From the cell containing the given text, extract its center point as [X, Y] coordinate. 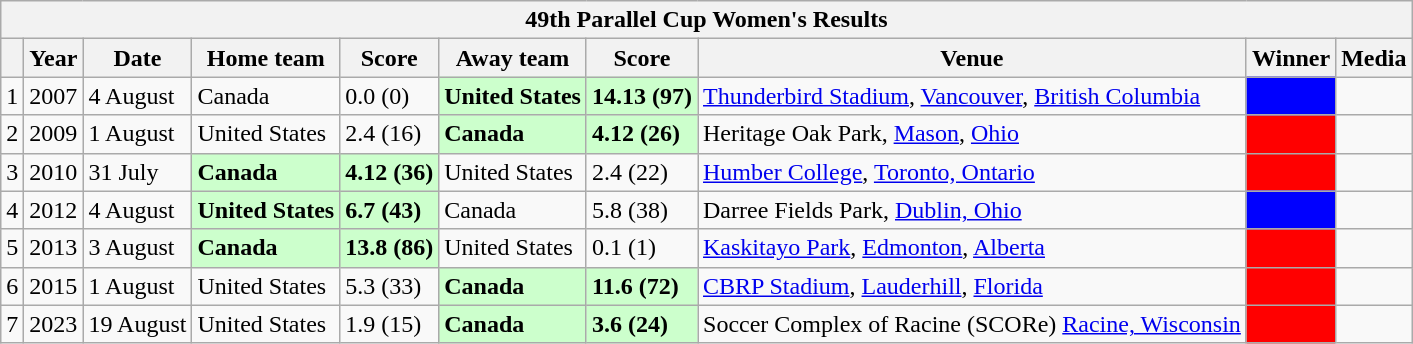
4 [12, 210]
Date [138, 58]
Year [54, 58]
5 [12, 248]
3 [12, 172]
5.8 (38) [642, 210]
Darree Fields Park, Dublin, Ohio [972, 210]
Kaskitayo Park, Edmonton, Alberta [972, 248]
Humber College, Toronto, Ontario [972, 172]
6.7 (43) [390, 210]
Thunderbird Stadium, Vancouver, British Columbia [972, 96]
2009 [54, 134]
Media [1374, 58]
2 [12, 134]
Home team [266, 58]
CBRP Stadium, Lauderhill, Florida [972, 286]
Venue [972, 58]
0.0 (0) [390, 96]
13.8 (86) [390, 248]
1.9 (15) [390, 324]
2.4 (16) [390, 134]
4.12 (26) [642, 134]
14.13 (97) [642, 96]
7 [12, 324]
11.6 (72) [642, 286]
6 [12, 286]
2012 [54, 210]
2010 [54, 172]
2007 [54, 96]
3 August [138, 248]
2013 [54, 248]
Winner [1290, 58]
2015 [54, 286]
Soccer Complex of Racine (SCORe) Racine, Wisconsin [972, 324]
Heritage Oak Park, Mason, Ohio [972, 134]
Away team [513, 58]
1 [12, 96]
19 August [138, 324]
2023 [54, 324]
31 July [138, 172]
4.12 (36) [390, 172]
3.6 (24) [642, 324]
49th Parallel Cup Women's Results [706, 20]
2.4 (22) [642, 172]
5.3 (33) [390, 286]
0.1 (1) [642, 248]
